Return the [x, y] coordinate for the center point of the cell that contains the specified text.  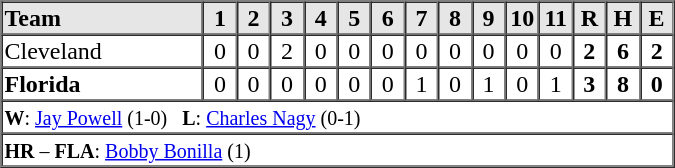
4 [321, 18]
11 [556, 18]
Team [103, 18]
E [657, 18]
5 [354, 18]
Florida [103, 84]
W: Jay Powell (1-0) L: Charles Nagy (0-1) [338, 116]
10 [522, 18]
Cleveland [103, 50]
H [623, 18]
R [590, 18]
7 [422, 18]
HR – FLA: Bobby Bonilla (1) [338, 150]
9 [489, 18]
